Return the (X, Y) coordinate for the center point of the cell that contains the specified text.  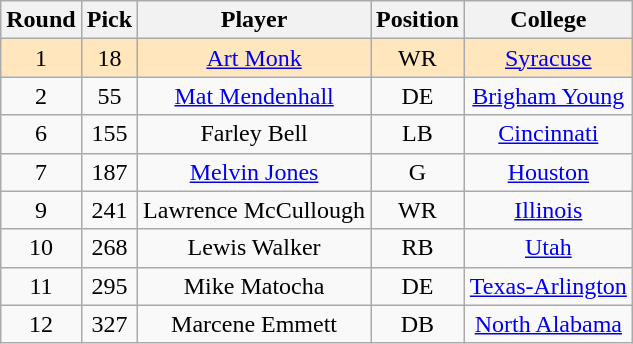
Cincinnati (548, 134)
Marcene Emmett (254, 324)
11 (41, 286)
6 (41, 134)
327 (109, 324)
G (418, 172)
Texas-Arlington (548, 286)
7 (41, 172)
Farley Bell (254, 134)
9 (41, 210)
Position (418, 20)
Houston (548, 172)
Lewis Walker (254, 248)
55 (109, 96)
Syracuse (548, 58)
241 (109, 210)
Brigham Young (548, 96)
Round (41, 20)
Art Monk (254, 58)
155 (109, 134)
LB (418, 134)
295 (109, 286)
North Alabama (548, 324)
RB (418, 248)
12 (41, 324)
268 (109, 248)
10 (41, 248)
Player (254, 20)
Pick (109, 20)
Lawrence McCullough (254, 210)
College (548, 20)
2 (41, 96)
Illinois (548, 210)
187 (109, 172)
Mike Matocha (254, 286)
Utah (548, 248)
18 (109, 58)
Melvin Jones (254, 172)
1 (41, 58)
Mat Mendenhall (254, 96)
DB (418, 324)
